Scan for the cell matching the given text and deliver its (x, y) coordinate at center. 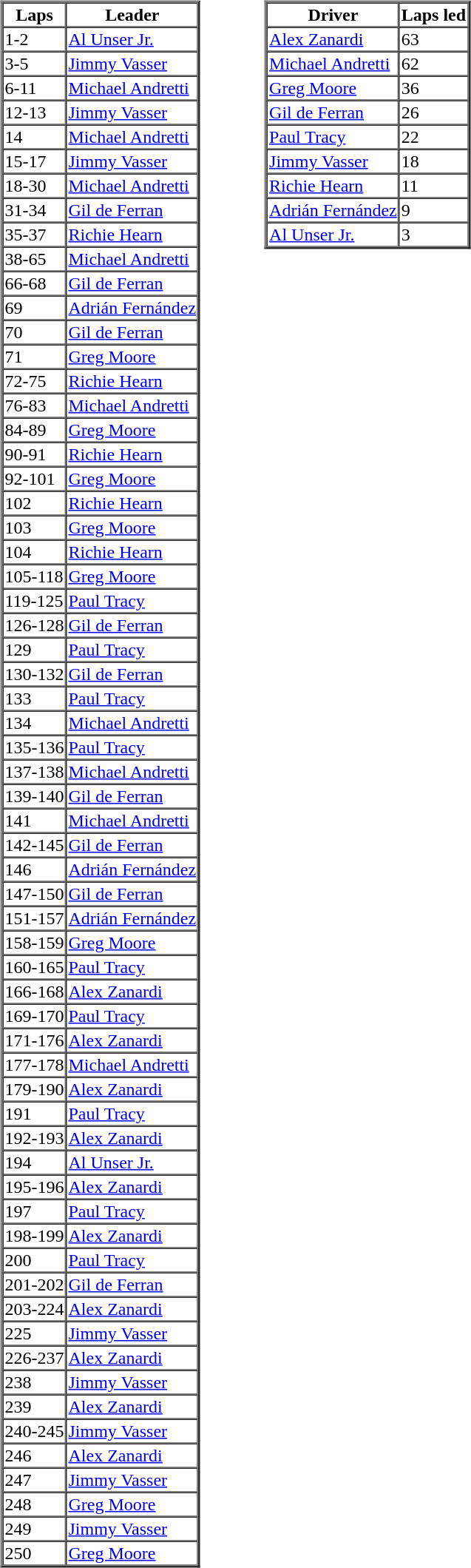
130-132 (35, 673)
84-89 (35, 429)
158-159 (35, 943)
133 (35, 699)
103 (35, 527)
248 (35, 1504)
247 (35, 1480)
35-37 (35, 234)
177-178 (35, 1064)
70 (35, 332)
239 (35, 1406)
Laps (35, 15)
63 (433, 38)
135-136 (35, 747)
137-138 (35, 771)
62 (433, 64)
72-75 (35, 380)
71 (35, 357)
203-224 (35, 1308)
151-157 (35, 918)
191 (35, 1113)
Leader (132, 15)
119-125 (35, 601)
76-83 (35, 406)
9 (433, 210)
139-140 (35, 796)
129 (35, 650)
3 (433, 234)
Driver (333, 15)
179-190 (35, 1089)
249 (35, 1529)
240-245 (35, 1431)
192-193 (35, 1138)
66-68 (35, 283)
18-30 (35, 185)
18 (433, 161)
141 (35, 820)
250 (35, 1552)
22 (433, 136)
104 (35, 552)
198-199 (35, 1236)
105-118 (35, 576)
69 (35, 308)
90-91 (35, 454)
36 (433, 87)
134 (35, 722)
147-150 (35, 894)
171-176 (35, 1040)
11 (433, 185)
226-237 (35, 1357)
1-2 (35, 38)
102 (35, 503)
146 (35, 869)
26 (433, 112)
6-11 (35, 87)
200 (35, 1259)
201-202 (35, 1285)
Laps led (433, 15)
126-128 (35, 625)
169-170 (35, 1015)
194 (35, 1162)
38-65 (35, 259)
197 (35, 1211)
31-34 (35, 210)
160-165 (35, 966)
142-145 (35, 845)
12-13 (35, 112)
225 (35, 1333)
15-17 (35, 161)
3-5 (35, 64)
195-196 (35, 1187)
92-101 (35, 478)
166-168 (35, 992)
246 (35, 1455)
14 (35, 136)
238 (35, 1382)
